Return the (X, Y) coordinate for the center point of the cell that contains the specified text.  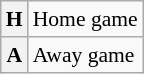
H (14, 19)
Away game (86, 55)
Home game (86, 19)
A (14, 55)
